Detect which cell encompasses the target text, then output its (X, Y) center coordinate. 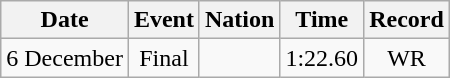
1:22.60 (322, 58)
Final (164, 58)
6 December (65, 58)
Record (407, 20)
WR (407, 58)
Event (164, 20)
Nation (239, 20)
Time (322, 20)
Date (65, 20)
